Provide the [x, y] coordinate of the cell's center where the given text is located.  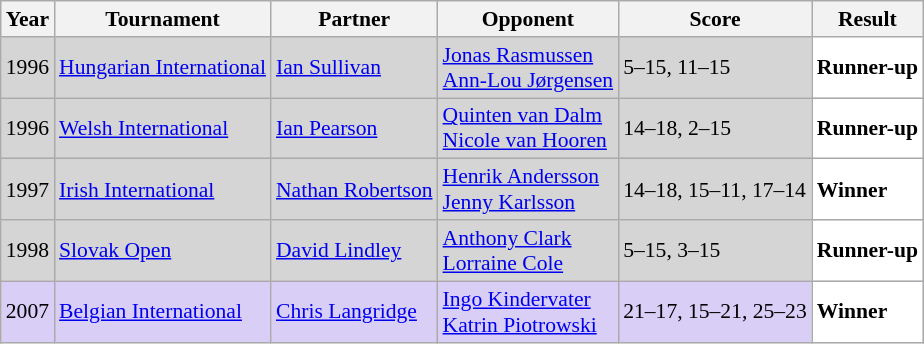
1997 [28, 190]
Partner [354, 19]
Irish International [162, 190]
Result [868, 19]
2007 [28, 312]
Henrik Andersson Jenny Karlsson [528, 190]
Welsh International [162, 128]
5–15, 3–15 [715, 250]
Chris Langridge [354, 312]
Year [28, 19]
Ingo Kindervater Katrin Piotrowski [528, 312]
Hungarian International [162, 68]
21–17, 15–21, 25–23 [715, 312]
Nathan Robertson [354, 190]
Jonas Rasmussen Ann-Lou Jørgensen [528, 68]
Ian Sullivan [354, 68]
1998 [28, 250]
14–18, 15–11, 17–14 [715, 190]
Belgian International [162, 312]
Opponent [528, 19]
Slovak Open [162, 250]
David Lindley [354, 250]
Quinten van Dalm Nicole van Hooren [528, 128]
Score [715, 19]
5–15, 11–15 [715, 68]
14–18, 2–15 [715, 128]
Anthony Clark Lorraine Cole [528, 250]
Ian Pearson [354, 128]
Tournament [162, 19]
